For the text-containing cell, return its midpoint in [x, y] coordinate format. 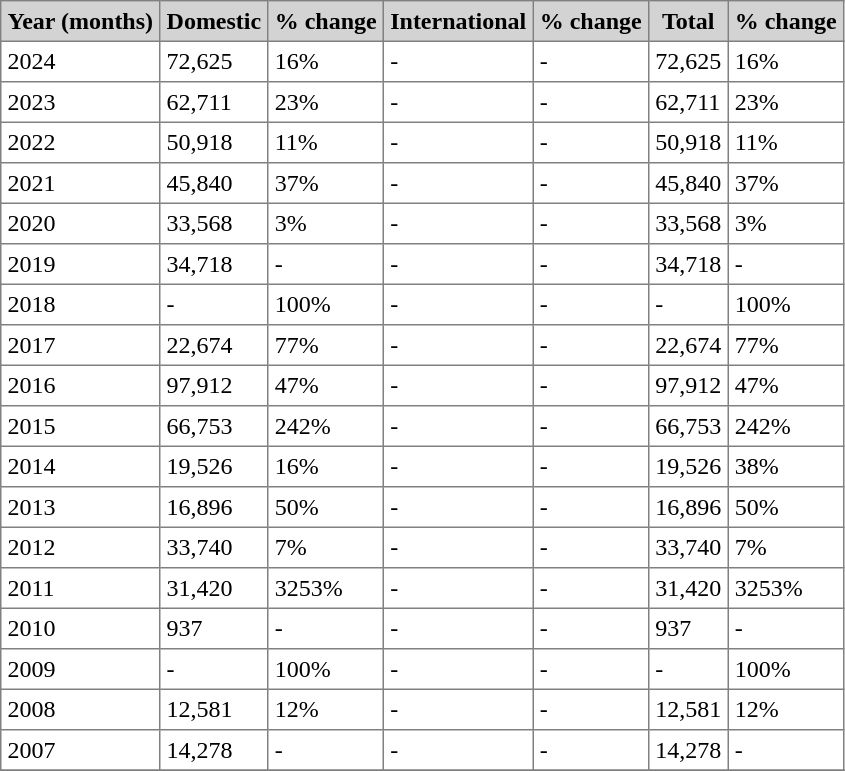
2019 [80, 264]
2023 [80, 102]
2015 [80, 426]
2010 [80, 628]
2007 [80, 750]
2020 [80, 223]
Total [688, 21]
38% [786, 466]
Year (months) [80, 21]
2013 [80, 507]
2024 [80, 61]
International [458, 21]
2011 [80, 588]
2008 [80, 709]
2016 [80, 385]
2014 [80, 466]
Domestic [214, 21]
2021 [80, 183]
2012 [80, 547]
2017 [80, 345]
2009 [80, 669]
2022 [80, 142]
2018 [80, 304]
